Return the (X, Y) coordinate for the center point of the cell that contains the specified text.  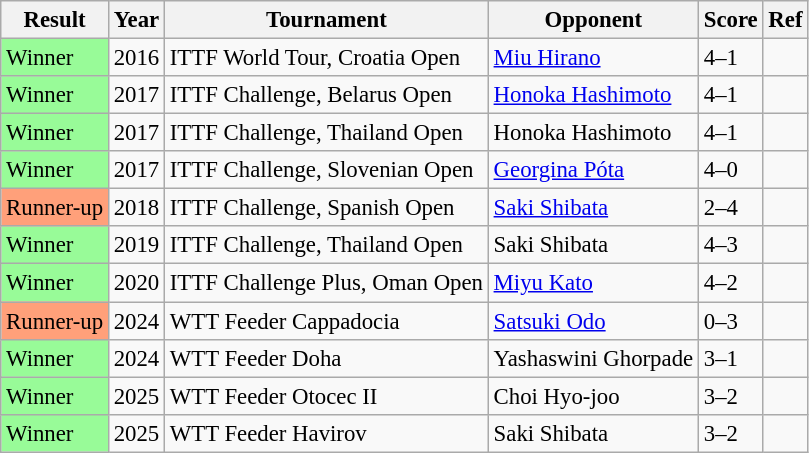
Ref (786, 20)
2019 (136, 245)
Georgina Póta (593, 170)
ITTF Challenge, Belarus Open (326, 95)
2016 (136, 58)
WTT Feeder Otocec II (326, 396)
Score (730, 20)
Result (55, 20)
ITTF World Tour, Croatia Open (326, 58)
Miyu Kato (593, 283)
Miu Hirano (593, 58)
2020 (136, 283)
Yashaswini Ghorpade (593, 358)
ITTF Challenge Plus, Oman Open (326, 283)
2–4 (730, 208)
ITTF Challenge, Slovenian Open (326, 170)
WTT Feeder Doha (326, 358)
Opponent (593, 20)
4–2 (730, 283)
Choi Hyo-joo (593, 396)
Satsuki Odo (593, 321)
4–3 (730, 245)
3–1 (730, 358)
Year (136, 20)
4–0 (730, 170)
WTT Feeder Havirov (326, 433)
WTT Feeder Cappadocia (326, 321)
ITTF Challenge, Spanish Open (326, 208)
Tournament (326, 20)
2018 (136, 208)
0–3 (730, 321)
